Identify which cell holds the provided text, then report its (x, y) central coordinate. 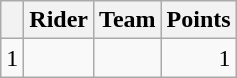
Rider (59, 20)
Points (198, 20)
Team (128, 20)
